Extract the [x, y] coordinate from the center of the cell holding the provided text.  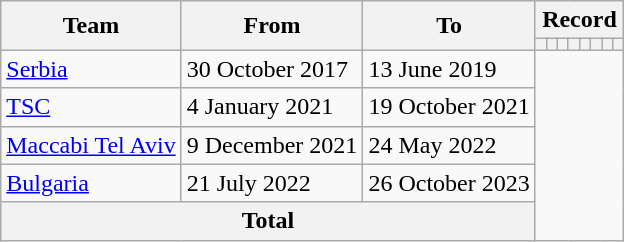
To [449, 26]
24 May 2022 [449, 145]
26 October 2023 [449, 183]
30 October 2017 [272, 69]
21 July 2022 [272, 183]
Serbia [91, 69]
4 January 2021 [272, 107]
Maccabi Tel Aviv [91, 145]
9 December 2021 [272, 145]
Team [91, 26]
Record [579, 20]
13 June 2019 [449, 69]
TSC [91, 107]
Bulgaria [91, 183]
19 October 2021 [449, 107]
Total [268, 221]
From [272, 26]
